Scan for the cell matching the given text and deliver its [x, y] coordinate at center. 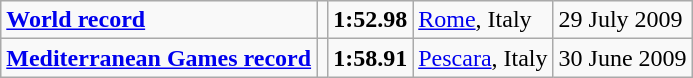
Pescara, Italy [483, 58]
1:58.91 [370, 58]
World record [159, 20]
30 June 2009 [622, 58]
29 July 2009 [622, 20]
Rome, Italy [483, 20]
Mediterranean Games record [159, 58]
1:52.98 [370, 20]
